Detect which cell encompasses the target text, then output its (x, y) center coordinate. 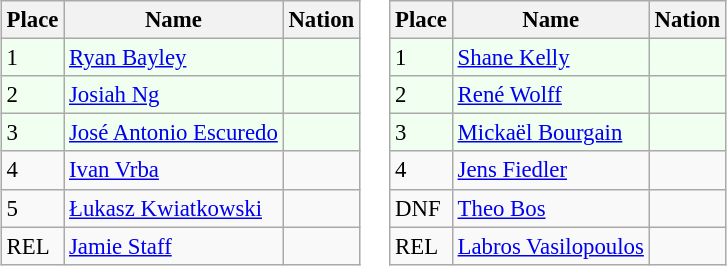
Mickaël Bourgain (550, 133)
René Wolff (550, 95)
Jamie Staff (174, 246)
Ivan Vrba (174, 170)
5 (32, 208)
Labros Vasilopoulos (550, 246)
Ryan Bayley (174, 58)
Jens Fiedler (550, 170)
Josiah Ng (174, 95)
Łukasz Kwiatkowski (174, 208)
DNF (421, 208)
Theo Bos (550, 208)
Shane Kelly (550, 58)
José Antonio Escuredo (174, 133)
